Detect which cell encompasses the target text, then output its [x, y] center coordinate. 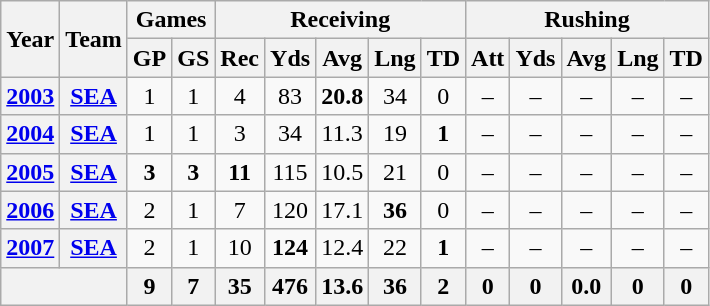
Games [170, 20]
13.6 [342, 286]
17.1 [342, 210]
2007 [30, 248]
Rushing [588, 20]
GS [194, 58]
2006 [30, 210]
Receiving [340, 20]
124 [290, 248]
Att [488, 58]
2005 [30, 172]
9 [149, 286]
19 [395, 134]
2003 [30, 96]
11.3 [342, 134]
Team [94, 39]
12.4 [342, 248]
Rec [240, 58]
10.5 [342, 172]
20.8 [342, 96]
22 [395, 248]
120 [290, 210]
83 [290, 96]
476 [290, 286]
Year [30, 39]
115 [290, 172]
10 [240, 248]
0.0 [586, 286]
4 [240, 96]
GP [149, 58]
35 [240, 286]
21 [395, 172]
2004 [30, 134]
11 [240, 172]
